Extract the [x, y] coordinate from the center of the cell holding the provided text.  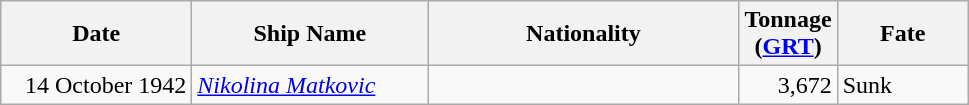
Date [96, 34]
Ship Name [310, 34]
Tonnage(GRT) [788, 34]
14 October 1942 [96, 85]
Nationality [584, 34]
Sunk [902, 85]
Nikolina Matkovic [310, 85]
3,672 [788, 85]
Fate [902, 34]
